Return [X, Y] of the center of cell containing provided text 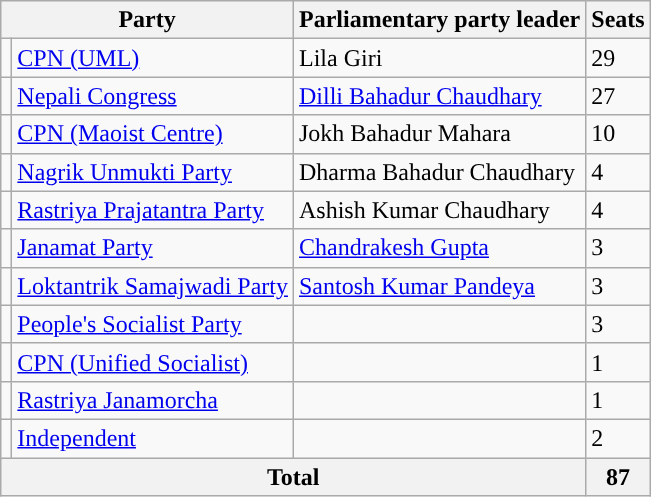
Chandrakesh Gupta [439, 248]
Ashish Kumar Chaudhary [439, 210]
Independent [153, 438]
Seats [618, 20]
Nagrik Unmukti Party [153, 172]
People's Socialist Party [153, 324]
Lila Giri [439, 58]
CPN (Maoist Centre) [153, 134]
Parliamentary party leader [439, 20]
29 [618, 58]
Rastriya Prajatantra Party [153, 210]
Party [148, 20]
CPN (UML) [153, 58]
87 [618, 477]
Santosh Kumar Pandeya [439, 286]
CPN (Unified Socialist) [153, 362]
Loktantrik Samajwadi Party [153, 286]
Dharma Bahadur Chaudhary [439, 172]
Nepali Congress [153, 96]
Janamat Party [153, 248]
Rastriya Janamorcha [153, 400]
Jokh Bahadur Mahara [439, 134]
Total [294, 477]
27 [618, 96]
Dilli Bahadur Chaudhary [439, 96]
2 [618, 438]
10 [618, 134]
